Pinpoint the cell where the given text exists, returning its (x, y) midpoint coordinate. 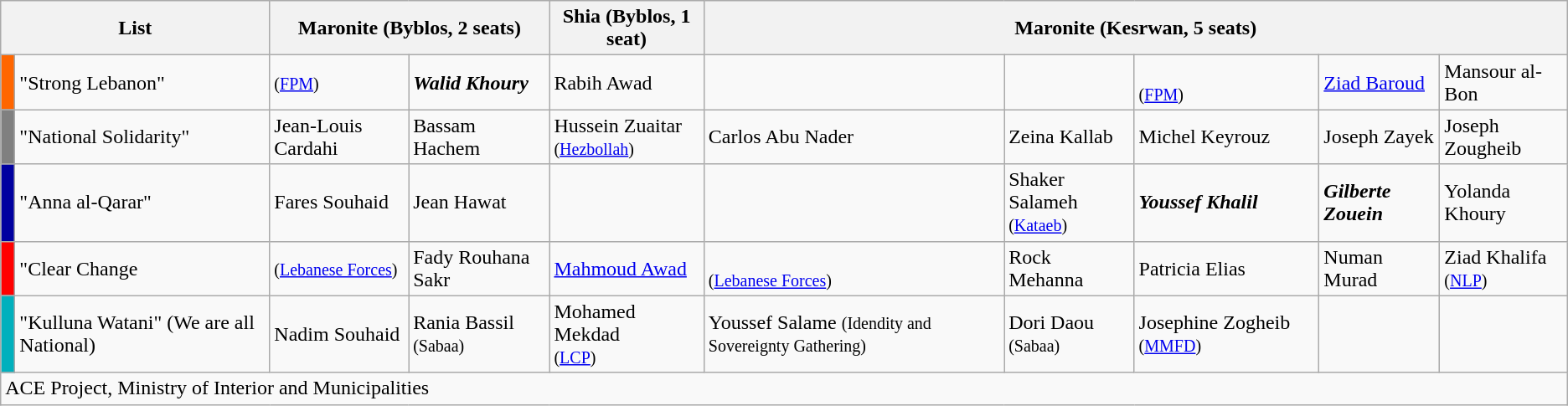
Ziad Baroud (1380, 82)
Walid Khoury (479, 82)
Josephine Zogheib (MMFD) (1226, 334)
ACE Project, Ministry of Interior and Municipalities (784, 388)
Michel Keyrouz (1226, 137)
Shaker Salameh(Kataeb) (1069, 203)
Numan Murad (1380, 268)
Patricia Elias (1226, 268)
"Clear Change (142, 268)
Mansour al-Bon (1504, 82)
Rania Bassil (Sabaa) (479, 334)
Mahmoud Awad (627, 268)
Gilberte Zouein (1380, 203)
Nadim Souhaid (339, 334)
Ziad Khalifa(NLP) (1504, 268)
Maronite (Byblos, 2 seats) (410, 28)
Fares Souhaid (339, 203)
Mohamed Mekdad(LCP) (627, 334)
"Strong Lebanon" (142, 82)
Hussein Zuaitar(Hezbollah) (627, 137)
Dori Daou (Sabaa) (1069, 334)
Yolanda Khoury (1504, 203)
Maronite (Kesrwan, 5 seats) (1136, 28)
"Anna al-Qarar" (142, 203)
Rock Mehanna (1069, 268)
Zeina Kallab (1069, 137)
Rabih Awad (627, 82)
Jean Hawat (479, 203)
Jean-Louis Cardahi (339, 137)
Youssef Salame (Idendity and Sovereignty Gathering) (854, 334)
Joseph Zougheib (1504, 137)
Youssef Khalil (1226, 203)
Fady Rouhana Sakr (479, 268)
"National Solidarity" (142, 137)
Bassam Hachem (479, 137)
Joseph Zayek (1380, 137)
Shia (Byblos, 1 seat) (627, 28)
List (136, 28)
Carlos Abu Nader (854, 137)
"Kulluna Watani" (We are all National) (142, 334)
